Scan for the cell matching the given text and deliver its (X, Y) coordinate at center. 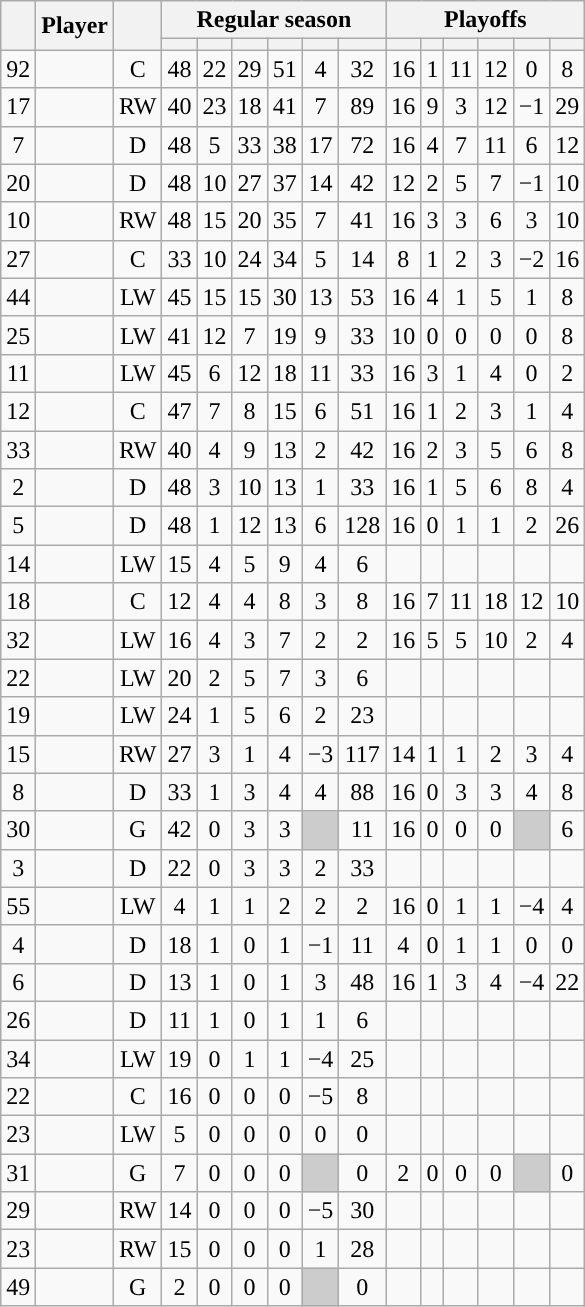
53 (362, 297)
72 (362, 145)
44 (18, 297)
47 (180, 411)
−3 (320, 754)
37 (284, 183)
28 (362, 1249)
38 (284, 145)
31 (18, 1173)
Player (75, 26)
−2 (532, 259)
55 (18, 906)
49 (18, 1287)
92 (18, 69)
117 (362, 754)
89 (362, 107)
Regular season (274, 20)
Playoffs (486, 20)
128 (362, 526)
88 (362, 792)
35 (284, 221)
